Search for the cell housing the specified text and yield its [x, y] center coordinate. 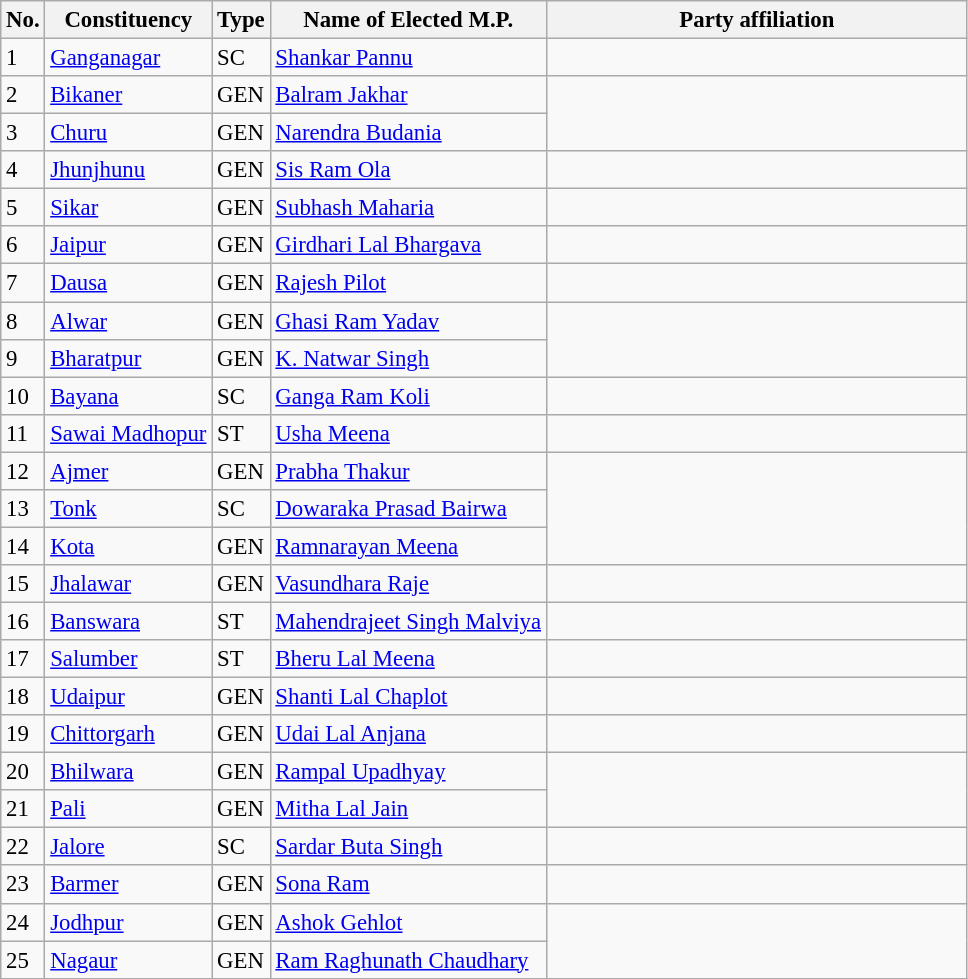
9 [23, 358]
Sikar [128, 208]
Dausa [128, 283]
1 [23, 58]
Nagaur [128, 960]
Constituency [128, 20]
14 [23, 546]
Jhalawar [128, 584]
18 [23, 697]
21 [23, 809]
Chittorgarh [128, 734]
20 [23, 772]
Narendra Budania [408, 133]
Mitha Lal Jain [408, 809]
8 [23, 321]
Rampal Upadhyay [408, 772]
Bhilwara [128, 772]
Type [241, 20]
Party affiliation [756, 20]
2 [23, 95]
K. Natwar Singh [408, 358]
Ramnarayan Meena [408, 546]
Ashok Gehlot [408, 922]
15 [23, 584]
Prabha Thakur [408, 471]
Bikaner [128, 95]
Shankar Pannu [408, 58]
Sis Ram Ola [408, 170]
19 [23, 734]
Tonk [128, 509]
Udai Lal Anjana [408, 734]
Pali [128, 809]
Sona Ram [408, 885]
Ganganagar [128, 58]
Shanti Lal Chaplot [408, 697]
7 [23, 283]
Sardar Buta Singh [408, 847]
25 [23, 960]
10 [23, 396]
Usha Meena [408, 433]
Jodhpur [128, 922]
Barmer [128, 885]
3 [23, 133]
16 [23, 621]
Girdhari Lal Bhargava [408, 245]
Name of Elected M.P. [408, 20]
Sawai Madhopur [128, 433]
Kota [128, 546]
Jhunjhunu [128, 170]
12 [23, 471]
Ganga Ram Koli [408, 396]
Ajmer [128, 471]
Rajesh Pilot [408, 283]
Dowaraka Prasad Bairwa [408, 509]
24 [23, 922]
Balram Jakhar [408, 95]
Bharatpur [128, 358]
Vasundhara Raje [408, 584]
23 [23, 885]
Bheru Lal Meena [408, 659]
Salumber [128, 659]
Alwar [128, 321]
Jaipur [128, 245]
17 [23, 659]
Udaipur [128, 697]
Banswara [128, 621]
11 [23, 433]
5 [23, 208]
Churu [128, 133]
Ghasi Ram Yadav [408, 321]
22 [23, 847]
Jalore [128, 847]
No. [23, 20]
Ram Raghunath Chaudhary [408, 960]
Mahendrajeet Singh Malviya [408, 621]
Subhash Maharia [408, 208]
4 [23, 170]
13 [23, 509]
6 [23, 245]
Bayana [128, 396]
